From the cell containing the given text, extract its center point as [x, y] coordinate. 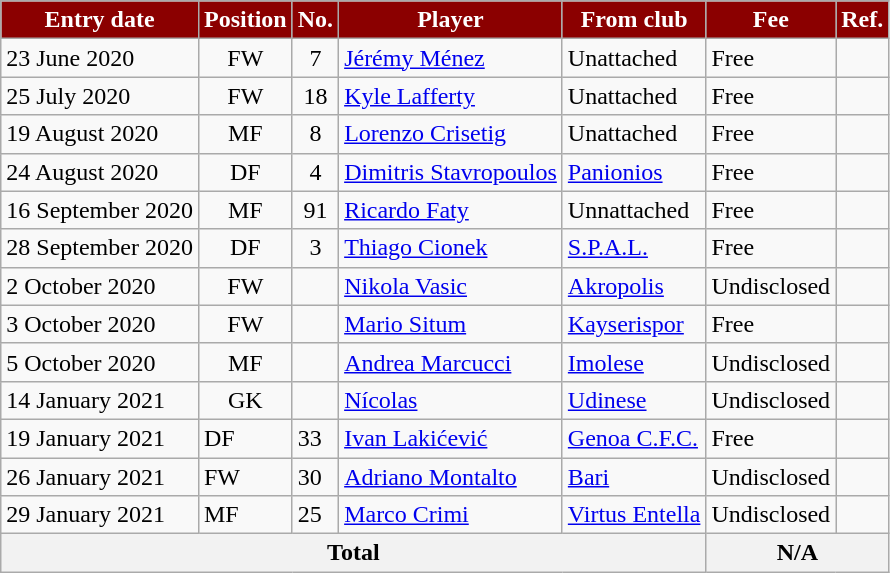
25 July 2020 [100, 96]
Virtus Entella [634, 515]
Ricardo Faty [451, 210]
Panionios [634, 172]
24 August 2020 [100, 172]
N/A [798, 553]
4 [315, 172]
7 [315, 58]
Akropolis [634, 286]
25 [315, 515]
33 [315, 438]
Ivan Lakićević [451, 438]
Position [245, 20]
Andrea Marcucci [451, 362]
Lorenzo Crisetig [451, 134]
From club [634, 20]
8 [315, 134]
S.P.A.L. [634, 248]
Total [354, 553]
No. [315, 20]
19 January 2021 [100, 438]
23 June 2020 [100, 58]
Ref. [862, 20]
Mario Situm [451, 324]
29 January 2021 [100, 515]
18 [315, 96]
19 August 2020 [100, 134]
Player [451, 20]
26 January 2021 [100, 477]
28 September 2020 [100, 248]
5 October 2020 [100, 362]
2 October 2020 [100, 286]
14 January 2021 [100, 400]
Dimitris Stavropoulos [451, 172]
Entry date [100, 20]
Genoa C.F.C. [634, 438]
Imolese [634, 362]
Nícolas [451, 400]
16 September 2020 [100, 210]
Jérémy Ménez [451, 58]
Unnattached [634, 210]
GK [245, 400]
Udinese [634, 400]
Fee [771, 20]
Marco Crimi [451, 515]
Adriano Montalto [451, 477]
3 [315, 248]
Kyle Lafferty [451, 96]
91 [315, 210]
Nikola Vasic [451, 286]
30 [315, 477]
Thiago Cionek [451, 248]
Kayserispor [634, 324]
3 October 2020 [100, 324]
Bari [634, 477]
